Identify which cell holds the provided text, then report its [x, y] central coordinate. 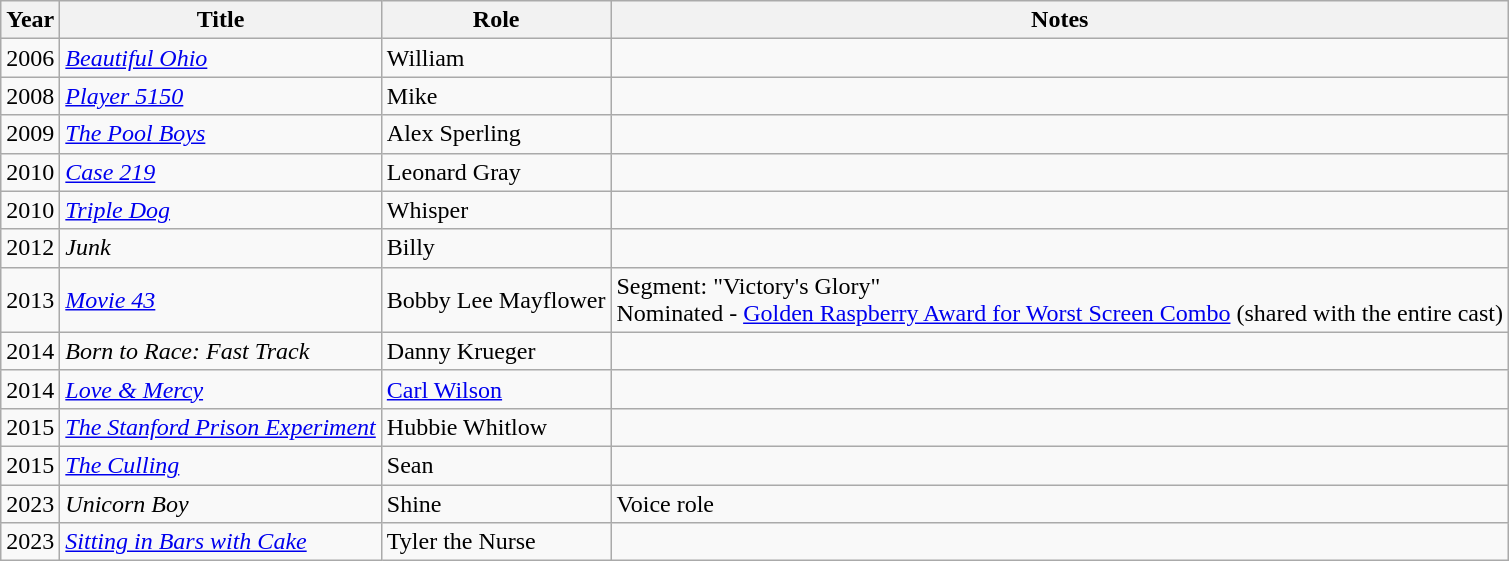
Billy [496, 248]
Movie 43 [220, 300]
Bobby Lee Mayflower [496, 300]
The Culling [220, 465]
2013 [30, 300]
Shine [496, 503]
Beautiful Ohio [220, 58]
Junk [220, 248]
Unicorn Boy [220, 503]
2006 [30, 58]
The Stanford Prison Experiment [220, 427]
Whisper [496, 210]
Born to Race: Fast Track [220, 351]
Triple Dog [220, 210]
Mike [496, 96]
Love & Mercy [220, 389]
2012 [30, 248]
Carl Wilson [496, 389]
Title [220, 20]
Player 5150 [220, 96]
2009 [30, 134]
William [496, 58]
Leonard Gray [496, 172]
Sean [496, 465]
Segment: "Victory's Glory"Nominated - Golden Raspberry Award for Worst Screen Combo (shared with the entire cast) [1060, 300]
Year [30, 20]
Role [496, 20]
Alex Sperling [496, 134]
Notes [1060, 20]
Case 219 [220, 172]
Hubbie Whitlow [496, 427]
Voice role [1060, 503]
The Pool Boys [220, 134]
2008 [30, 96]
Sitting in Bars with Cake [220, 542]
Danny Krueger [496, 351]
Tyler the Nurse [496, 542]
